Determine the [X, Y] coordinate at the center of the cell enclosing the given text.  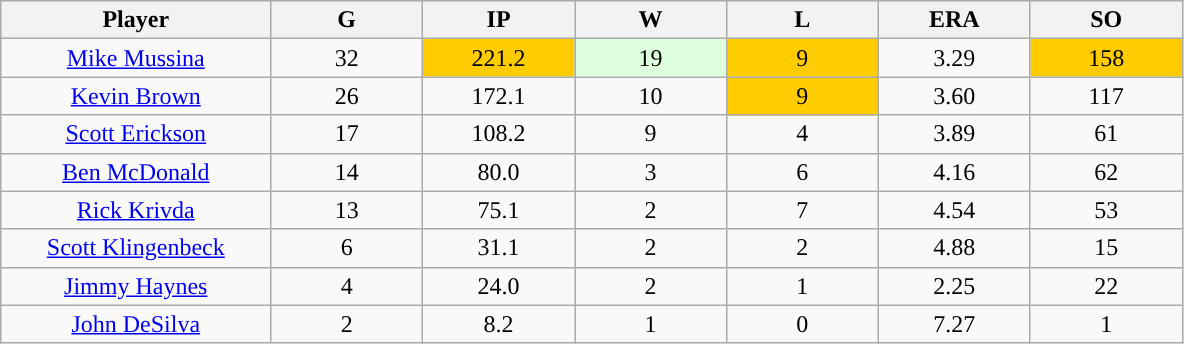
SO [1106, 20]
IP [499, 20]
Rick Krivda [136, 210]
3 [651, 172]
24.0 [499, 286]
3.60 [954, 96]
10 [651, 96]
7.27 [954, 324]
53 [1106, 210]
32 [347, 58]
62 [1106, 172]
L [802, 20]
John DeSilva [136, 324]
75.1 [499, 210]
221.2 [499, 58]
Scott Erickson [136, 134]
7 [802, 210]
15 [1106, 248]
W [651, 20]
22 [1106, 286]
0 [802, 324]
Ben McDonald [136, 172]
80.0 [499, 172]
117 [1106, 96]
G [347, 20]
Player [136, 20]
26 [347, 96]
13 [347, 210]
Jimmy Haynes [136, 286]
4.16 [954, 172]
3.29 [954, 58]
19 [651, 58]
108.2 [499, 134]
ERA [954, 20]
3.89 [954, 134]
2.25 [954, 286]
31.1 [499, 248]
Mike Mussina [136, 58]
158 [1106, 58]
8.2 [499, 324]
4.54 [954, 210]
Scott Klingenbeck [136, 248]
172.1 [499, 96]
14 [347, 172]
Kevin Brown [136, 96]
17 [347, 134]
4.88 [954, 248]
61 [1106, 134]
